Extract the (x, y) coordinate from the center of the cell holding the provided text.  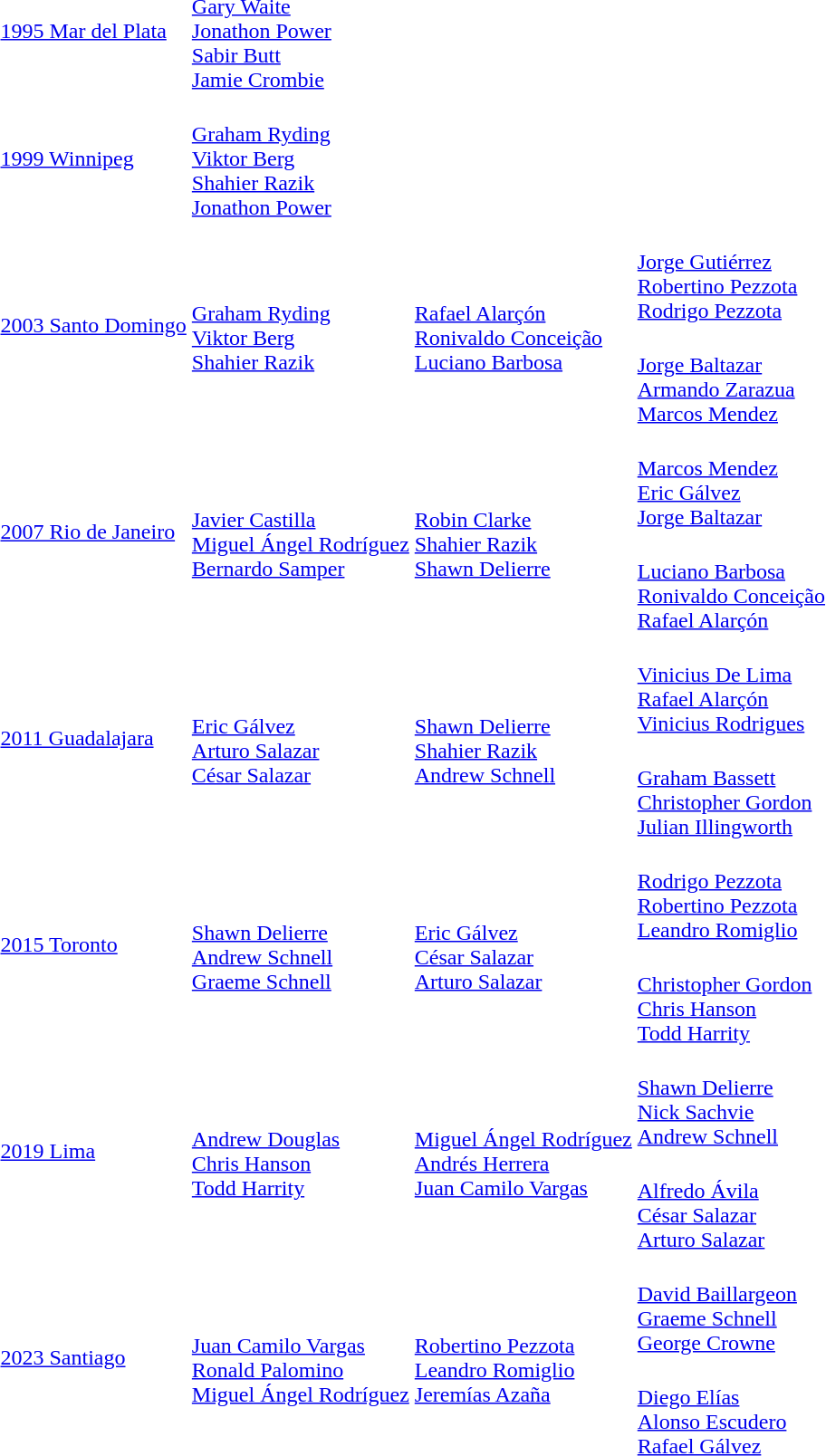
Christopher GordonChris HansonTodd Harrity (731, 996)
Graham BassettChristopher GordonJulian Illingworth (731, 790)
Robin ClarkeShahier RazikShawn Delierre (523, 532)
Alfredo ÁvilaCésar SalazarArturo Salazar (731, 1202)
Shawn DelierreShahier RazikAndrew Schnell (523, 739)
Javier CastillaMiguel Ángel RodríguezBernardo Samper (301, 532)
Shawn DelierreAndrew SchnellGraeme Schnell (301, 945)
Jorge BaltazarArmando ZarazuaMarcos Mendez (731, 377)
Shawn DelierreNick SachvieAndrew Schnell (731, 1099)
Andrew DouglasChris HansonTodd Harrity (301, 1152)
Graham RydingViktor BergShahier Razik (301, 326)
Rafael AlarçónRonivaldo ConceiçãoLuciano Barbosa (523, 326)
Miguel Ángel RodríguezAndrés HerreraJuan Camilo Vargas (523, 1152)
Eric GálvezCésar SalazarArturo Salazar (523, 945)
Jorge GutiérrezRobertino PezzotaRodrigo Pezzota (731, 273)
Graham RydingViktor BergShahier RazikJonathon Power (301, 158)
Vinicius De LimaRafael AlarçónVinicius Rodrigues (731, 686)
Marcos MendezEric GálvezJorge Baltazar (731, 480)
Rodrigo PezzotaRobertino PezzotaLeandro Romiglio (731, 893)
Luciano BarbosaRonivaldo ConceiçãoRafael Alarçón (731, 583)
David BaillargeonGraeme SchnellGeorge Crowne (731, 1306)
Eric GálvezArturo SalazarCésar Salazar (301, 739)
